Return the (X, Y) coordinate for the center point of the cell that contains the specified text.  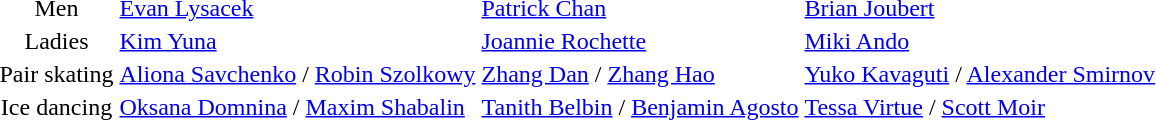
Aliona Savchenko / Robin Szolkowy (298, 74)
Joannie Rochette (640, 41)
Kim Yuna (298, 41)
Zhang Dan / Zhang Hao (640, 74)
